Detect which cell encompasses the target text, then output its (X, Y) center coordinate. 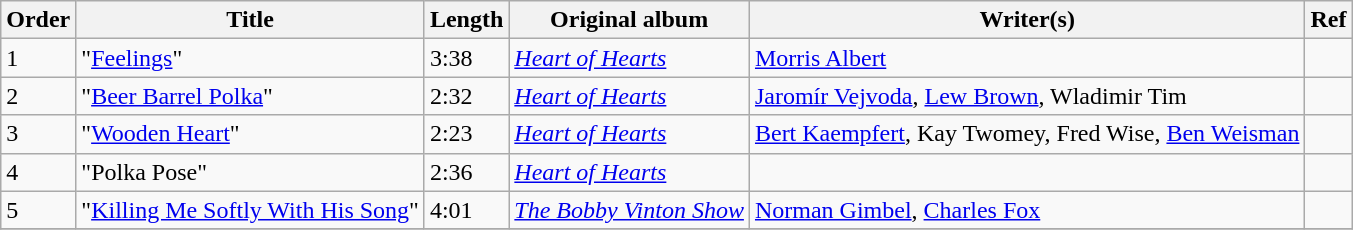
2 (38, 96)
4:01 (466, 210)
3 (38, 134)
"Wooden Heart" (250, 134)
2:36 (466, 172)
"Killing Me Softly With His Song" (250, 210)
Bert Kaempfert, Kay Twomey, Fred Wise, Ben Weisman (1026, 134)
3:38 (466, 58)
"Polka Pose" (250, 172)
Jaromír Vejvoda, Lew Brown, Wladimir Tim (1026, 96)
1 (38, 58)
"Beer Barrel Polka" (250, 96)
Original album (630, 20)
2:32 (466, 96)
Writer(s) (1026, 20)
2:23 (466, 134)
Length (466, 20)
5 (38, 210)
Ref (1328, 20)
Morris Albert (1026, 58)
Title (250, 20)
The Bobby Vinton Show (630, 210)
Norman Gimbel, Charles Fox (1026, 210)
4 (38, 172)
"Feelings" (250, 58)
Order (38, 20)
